Return the (X, Y) coordinate for the center point of the cell that contains the specified text.  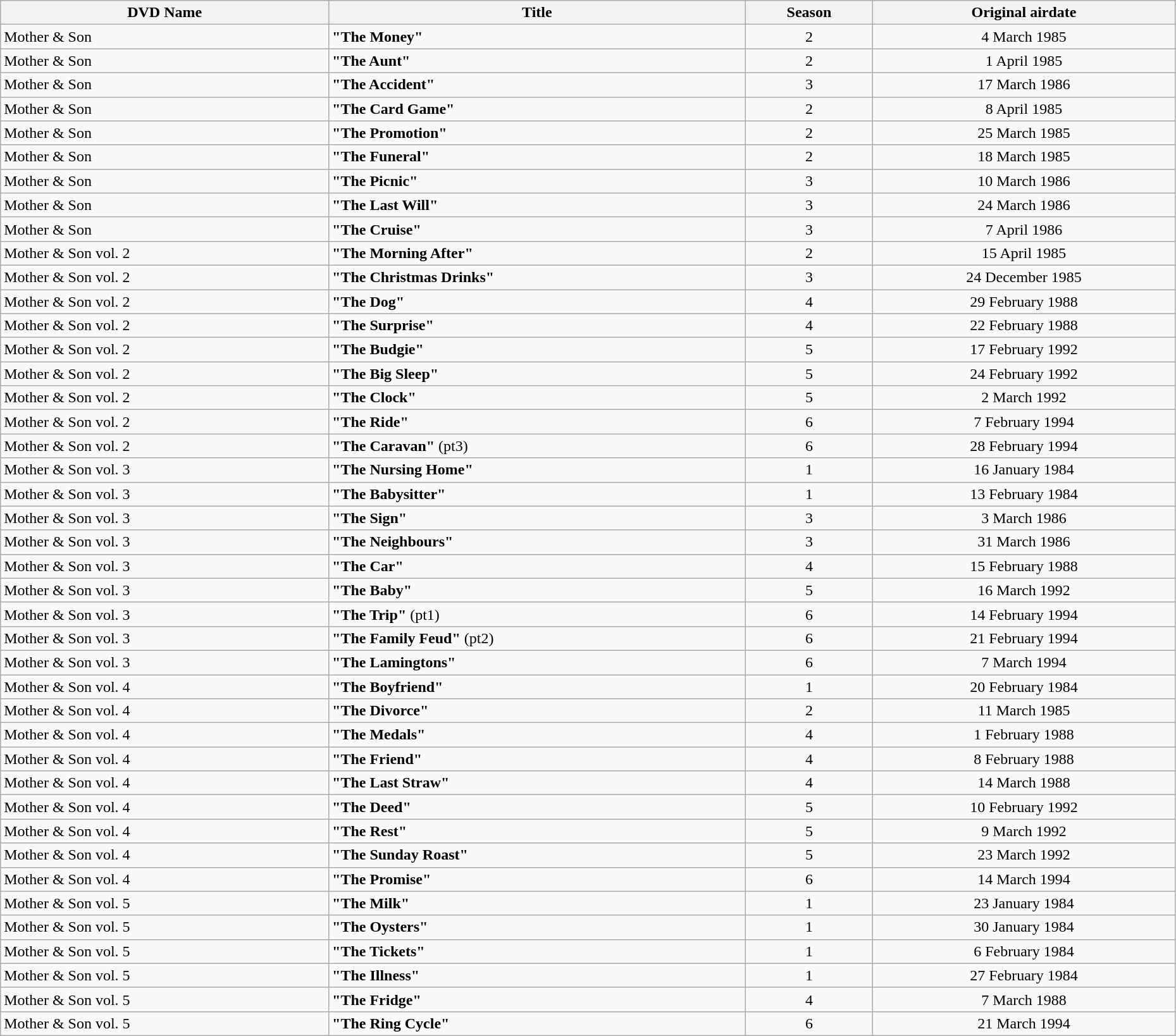
20 February 1984 (1024, 686)
"The Divorce" (538, 711)
8 April 1985 (1024, 109)
14 March 1988 (1024, 783)
DVD Name (164, 13)
"The Oysters" (538, 927)
29 February 1988 (1024, 302)
"The Sign" (538, 518)
"The Babysitter" (538, 494)
16 January 1984 (1024, 470)
"The Illness" (538, 975)
"The Trip" (pt1) (538, 614)
1 February 1988 (1024, 735)
Original airdate (1024, 13)
"The Clock" (538, 398)
"The Last Will" (538, 205)
"The Neighbours" (538, 542)
"The Lamingtons" (538, 662)
"The Cruise" (538, 229)
"The Ring Cycle" (538, 1023)
"The Friend" (538, 759)
15 February 1988 (1024, 566)
"The Milk" (538, 903)
7 February 1994 (1024, 422)
"The Morning After" (538, 253)
2 March 1992 (1024, 398)
31 March 1986 (1024, 542)
10 March 1986 (1024, 181)
13 February 1984 (1024, 494)
"The Promise" (538, 879)
14 February 1994 (1024, 614)
7 March 1988 (1024, 999)
"The Accident" (538, 85)
6 February 1984 (1024, 951)
7 March 1994 (1024, 662)
Season (809, 13)
"The Baby" (538, 590)
"The Rest" (538, 831)
"The Medals" (538, 735)
"The Nursing Home" (538, 470)
23 March 1992 (1024, 855)
18 March 1985 (1024, 157)
"The Promotion" (538, 133)
"The Fridge" (538, 999)
14 March 1994 (1024, 879)
15 April 1985 (1024, 253)
25 March 1985 (1024, 133)
"The Dog" (538, 302)
"The Deed" (538, 807)
22 February 1988 (1024, 326)
8 February 1988 (1024, 759)
"The Budgie" (538, 350)
10 February 1992 (1024, 807)
"The Tickets" (538, 951)
3 March 1986 (1024, 518)
21 February 1994 (1024, 638)
"The Christmas Drinks" (538, 277)
30 January 1984 (1024, 927)
"The Money" (538, 37)
24 February 1992 (1024, 374)
17 February 1992 (1024, 350)
1 April 1985 (1024, 61)
21 March 1994 (1024, 1023)
"The Funeral" (538, 157)
28 February 1994 (1024, 446)
Title (538, 13)
"The Sunday Roast" (538, 855)
"The Boyfriend" (538, 686)
"The Caravan" (pt3) (538, 446)
23 January 1984 (1024, 903)
11 March 1985 (1024, 711)
4 March 1985 (1024, 37)
"The Last Straw" (538, 783)
"The Ride" (538, 422)
"The Picnic" (538, 181)
"The Big Sleep" (538, 374)
17 March 1986 (1024, 85)
24 December 1985 (1024, 277)
"The Family Feud" (pt2) (538, 638)
24 March 1986 (1024, 205)
"The Aunt" (538, 61)
7 April 1986 (1024, 229)
27 February 1984 (1024, 975)
"The Surprise" (538, 326)
"The Card Game" (538, 109)
"The Car" (538, 566)
16 March 1992 (1024, 590)
9 March 1992 (1024, 831)
